Detect which cell encompasses the target text, then output its (X, Y) center coordinate. 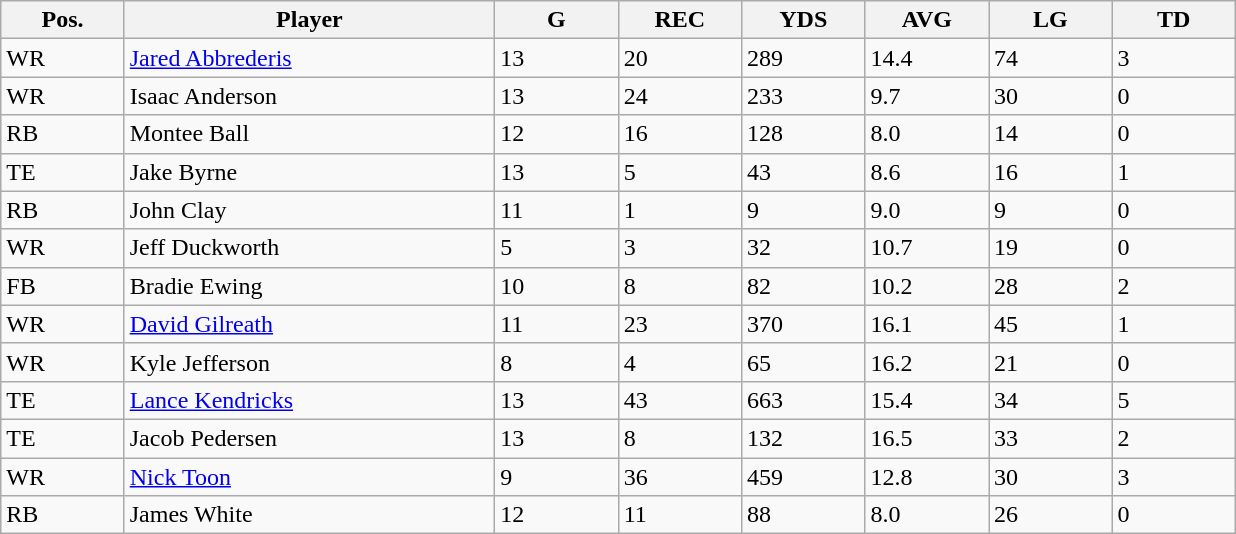
YDS (804, 20)
12.8 (926, 477)
26 (1050, 515)
36 (680, 477)
Jake Byrne (309, 172)
LG (1050, 20)
John Clay (309, 210)
10.2 (926, 286)
9.7 (926, 96)
32 (804, 248)
G (556, 20)
34 (1050, 400)
74 (1050, 58)
33 (1050, 438)
Kyle Jefferson (309, 362)
16.2 (926, 362)
10 (556, 286)
James White (309, 515)
88 (804, 515)
289 (804, 58)
23 (680, 324)
Bradie Ewing (309, 286)
Pos. (62, 20)
14 (1050, 134)
15.4 (926, 400)
4 (680, 362)
TD (1174, 20)
65 (804, 362)
459 (804, 477)
45 (1050, 324)
Nick Toon (309, 477)
28 (1050, 286)
Montee Ball (309, 134)
10.7 (926, 248)
16.1 (926, 324)
24 (680, 96)
370 (804, 324)
21 (1050, 362)
20 (680, 58)
128 (804, 134)
David Gilreath (309, 324)
9.0 (926, 210)
Jacob Pedersen (309, 438)
Jared Abbrederis (309, 58)
233 (804, 96)
14.4 (926, 58)
19 (1050, 248)
Isaac Anderson (309, 96)
132 (804, 438)
Player (309, 20)
Jeff Duckworth (309, 248)
FB (62, 286)
AVG (926, 20)
16.5 (926, 438)
82 (804, 286)
663 (804, 400)
Lance Kendricks (309, 400)
8.6 (926, 172)
REC (680, 20)
